Locate the cell with the specified text and output its (x, y) center coordinate. 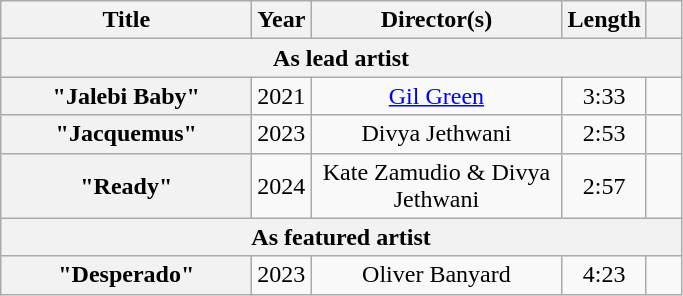
2024 (282, 186)
Year (282, 20)
3:33 (604, 96)
2:57 (604, 186)
"Desperado" (126, 275)
Divya Jethwani (436, 134)
2:53 (604, 134)
"Ready" (126, 186)
As lead artist (342, 58)
Oliver Banyard (436, 275)
Title (126, 20)
Director(s) (436, 20)
As featured artist (342, 237)
"Jacquemus" (126, 134)
4:23 (604, 275)
Gil Green (436, 96)
"Jalebi Baby" (126, 96)
Length (604, 20)
2021 (282, 96)
Kate Zamudio & Divya Jethwani (436, 186)
